Pinpoint the cell where the given text exists, returning its [x, y] midpoint coordinate. 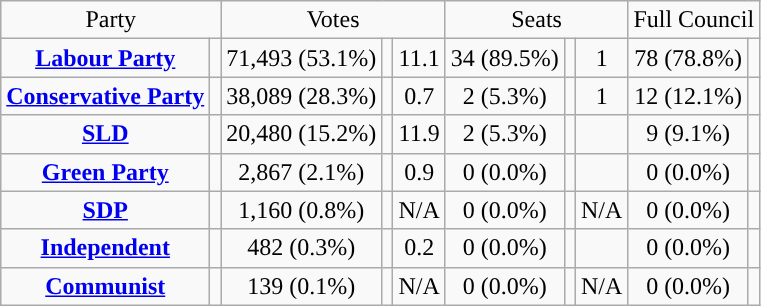
SLD [106, 134]
9 (9.1%) [688, 134]
0.7 [419, 96]
Full Council [694, 20]
Seats [536, 20]
Labour Party [106, 58]
139 (0.1%) [302, 286]
34 (89.5%) [504, 58]
482 (0.3%) [302, 248]
SDP [106, 210]
Conservative Party [106, 96]
Green Party [106, 172]
Communist [106, 286]
2,867 (2.1%) [302, 172]
0.2 [419, 248]
11.1 [419, 58]
Votes [334, 20]
11.9 [419, 134]
78 (78.8%) [688, 58]
12 (12.1%) [688, 96]
71,493 (53.1%) [302, 58]
Independent [106, 248]
38,089 (28.3%) [302, 96]
20,480 (15.2%) [302, 134]
Party [111, 20]
0.9 [419, 172]
1,160 (0.8%) [302, 210]
